From the cell containing the given text, extract its center point as [X, Y] coordinate. 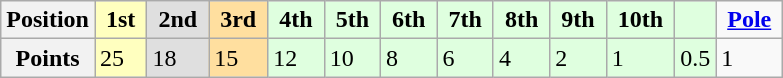
2nd [178, 20]
25 [120, 58]
8th [521, 20]
6th [409, 20]
4 [521, 58]
Points [48, 58]
3rd [238, 20]
15 [238, 58]
10th [640, 20]
8 [409, 58]
2 [578, 58]
18 [178, 58]
10 [352, 58]
4th [296, 20]
Pole [750, 20]
1st [120, 20]
0.5 [696, 58]
9th [578, 20]
7th [465, 20]
Position [48, 20]
6 [465, 58]
5th [352, 20]
12 [296, 58]
